Locate the cell with the specified text and output its (X, Y) center coordinate. 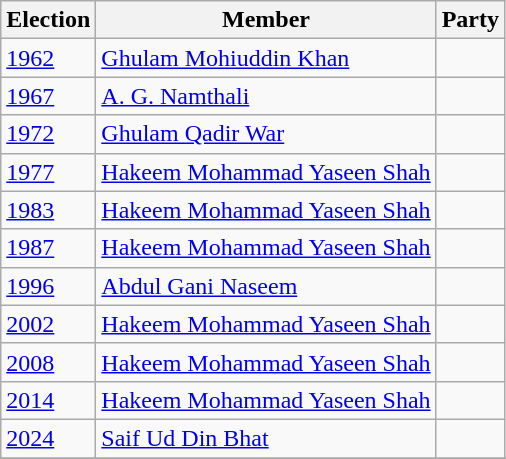
Saif Ud Din Bhat (266, 438)
1967 (48, 96)
1996 (48, 286)
1987 (48, 248)
2002 (48, 324)
Ghulam Qadir War (266, 134)
A. G. Namthali (266, 96)
Party (470, 20)
1977 (48, 172)
2014 (48, 400)
2024 (48, 438)
Member (266, 20)
1983 (48, 210)
1962 (48, 58)
Abdul Gani Naseem (266, 286)
Election (48, 20)
2008 (48, 362)
1972 (48, 134)
Ghulam Mohiuddin Khan (266, 58)
